For the text-containing cell, return its midpoint in (X, Y) coordinate format. 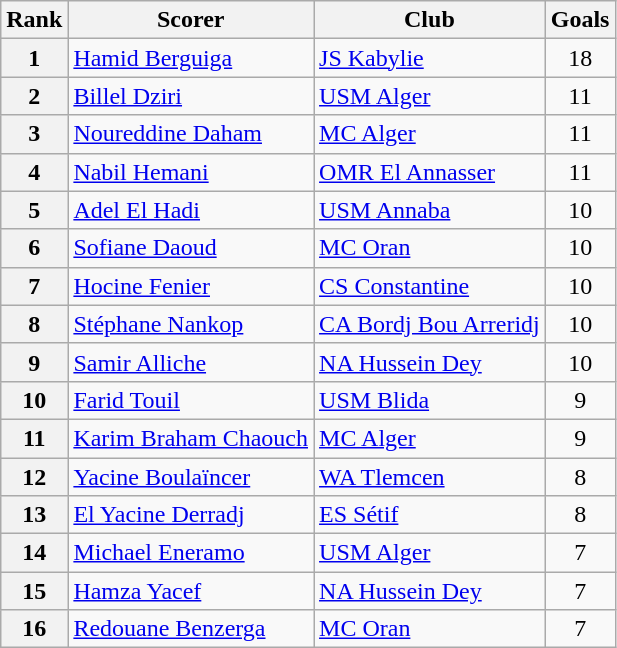
Sofiane Daoud (191, 248)
Hamid Berguiga (191, 58)
Farid Touil (191, 400)
Club (430, 20)
El Yacine Derradj (191, 515)
Nabil Hemani (191, 172)
16 (34, 629)
18 (580, 58)
WA Tlemcen (430, 477)
OMR El Annasser (430, 172)
Goals (580, 20)
Billel Dziri (191, 96)
USM Annaba (430, 210)
CA Bordj Bou Arreridj (430, 324)
Hocine Fenier (191, 286)
Noureddine Daham (191, 134)
15 (34, 591)
Yacine Boulaïncer (191, 477)
Michael Eneramo (191, 553)
2 (34, 96)
CS Constantine (430, 286)
5 (34, 210)
Redouane Benzerga (191, 629)
Samir Alliche (191, 362)
Stéphane Nankop (191, 324)
1 (34, 58)
13 (34, 515)
Hamza Yacef (191, 591)
Scorer (191, 20)
USM Blida (430, 400)
6 (34, 248)
Karim Braham Chaouch (191, 438)
4 (34, 172)
ES Sétif (430, 515)
Adel El Hadi (191, 210)
14 (34, 553)
Rank (34, 20)
3 (34, 134)
JS Kabylie (430, 58)
12 (34, 477)
